Output the [X, Y] coordinate of the center of the cell containing the given text.  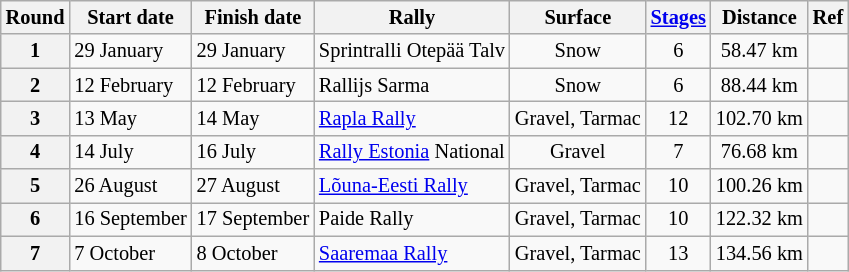
76.68 km [760, 152]
14 July [130, 152]
Sprintralli Otepää Talv [412, 51]
134.56 km [760, 253]
Surface [578, 17]
Stages [678, 17]
1 [36, 51]
5 [36, 186]
88.44 km [760, 85]
Rally Estonia National [412, 152]
Lõuna-Eesti Rally [412, 186]
58.47 km [760, 51]
Gravel [578, 152]
16 July [253, 152]
13 [678, 253]
17 September [253, 219]
122.32 km [760, 219]
4 [36, 152]
8 October [253, 253]
13 May [130, 118]
100.26 km [760, 186]
Distance [760, 17]
27 August [253, 186]
12 [678, 118]
26 August [130, 186]
Paide Rally [412, 219]
7 October [130, 253]
Ref [828, 17]
Saaremaa Rally [412, 253]
3 [36, 118]
Finish date [253, 17]
Start date [130, 17]
102.70 km [760, 118]
Rally [412, 17]
Rallijs Sarma [412, 85]
2 [36, 85]
Rapla Rally [412, 118]
16 September [130, 219]
Round [36, 17]
14 May [253, 118]
